Return the (x, y) coordinate for the center point of the cell that contains the specified text.  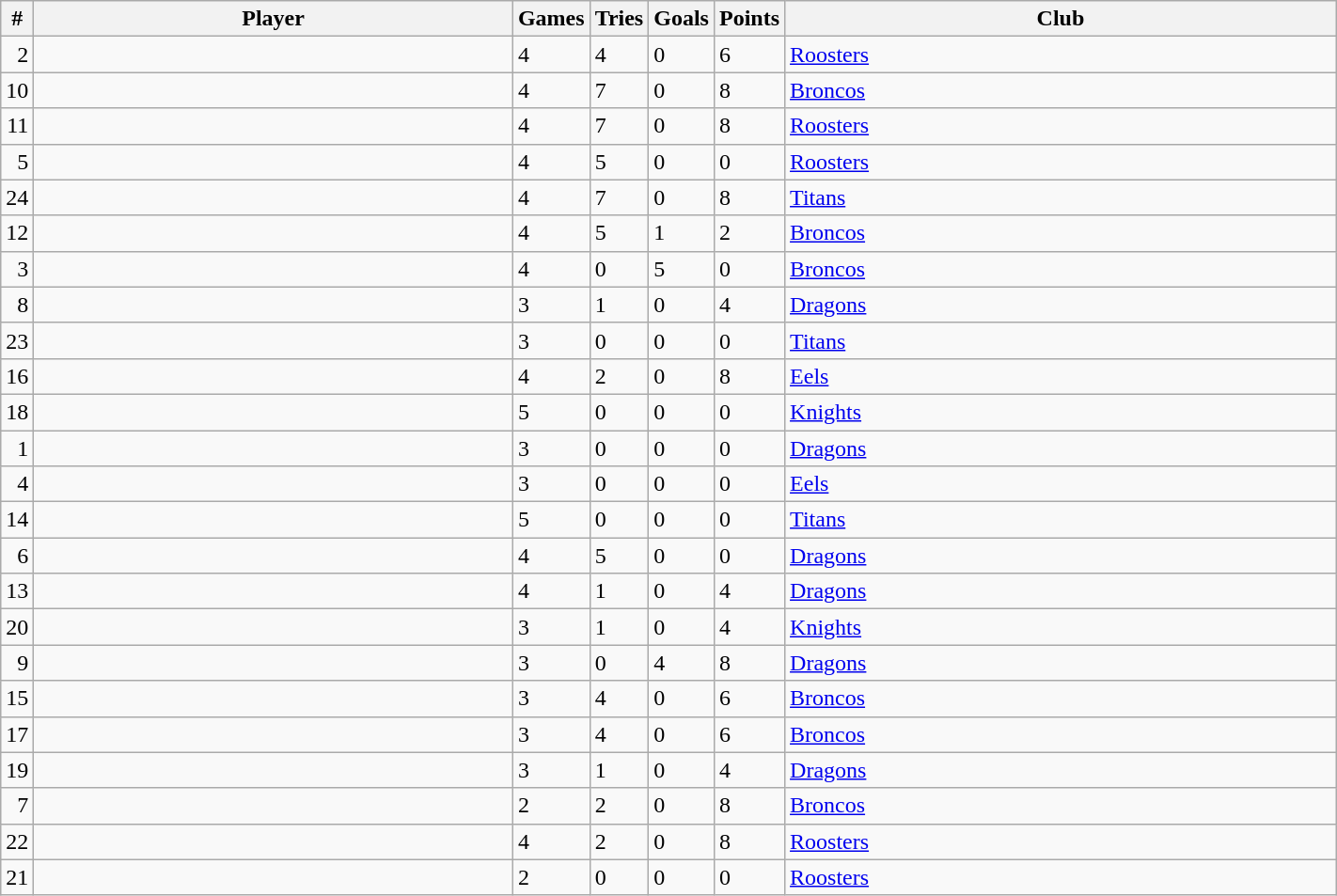
Points (748, 19)
Club (1061, 19)
13 (17, 591)
15 (17, 699)
Goals (682, 19)
24 (17, 197)
Games (551, 19)
Player (274, 19)
17 (17, 734)
19 (17, 770)
21 (17, 877)
22 (17, 841)
23 (17, 340)
12 (17, 233)
16 (17, 376)
Tries (619, 19)
18 (17, 412)
11 (17, 126)
9 (17, 663)
10 (17, 90)
# (17, 19)
14 (17, 520)
20 (17, 627)
